Find where the given text appears and provide that cell's center as [x, y] coordinate. 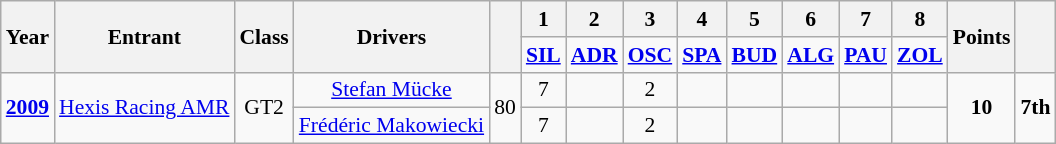
Entrant [144, 36]
ALG [810, 55]
Class [264, 36]
80 [505, 108]
BUD [755, 55]
6 [810, 19]
10 [982, 108]
PAU [866, 55]
Drivers [392, 36]
4 [702, 19]
Frédéric Makowiecki [392, 126]
Year [28, 36]
ZOL [920, 55]
2009 [28, 108]
Points [982, 36]
SIL [544, 55]
3 [650, 19]
1 [544, 19]
GT2 [264, 108]
OSC [650, 55]
ADR [594, 55]
Hexis Racing AMR [144, 108]
SPA [702, 55]
Stefan Mücke [392, 90]
5 [755, 19]
8 [920, 19]
7th [1035, 108]
